Return the [x, y] coordinate for the center point of the cell that contains the specified text.  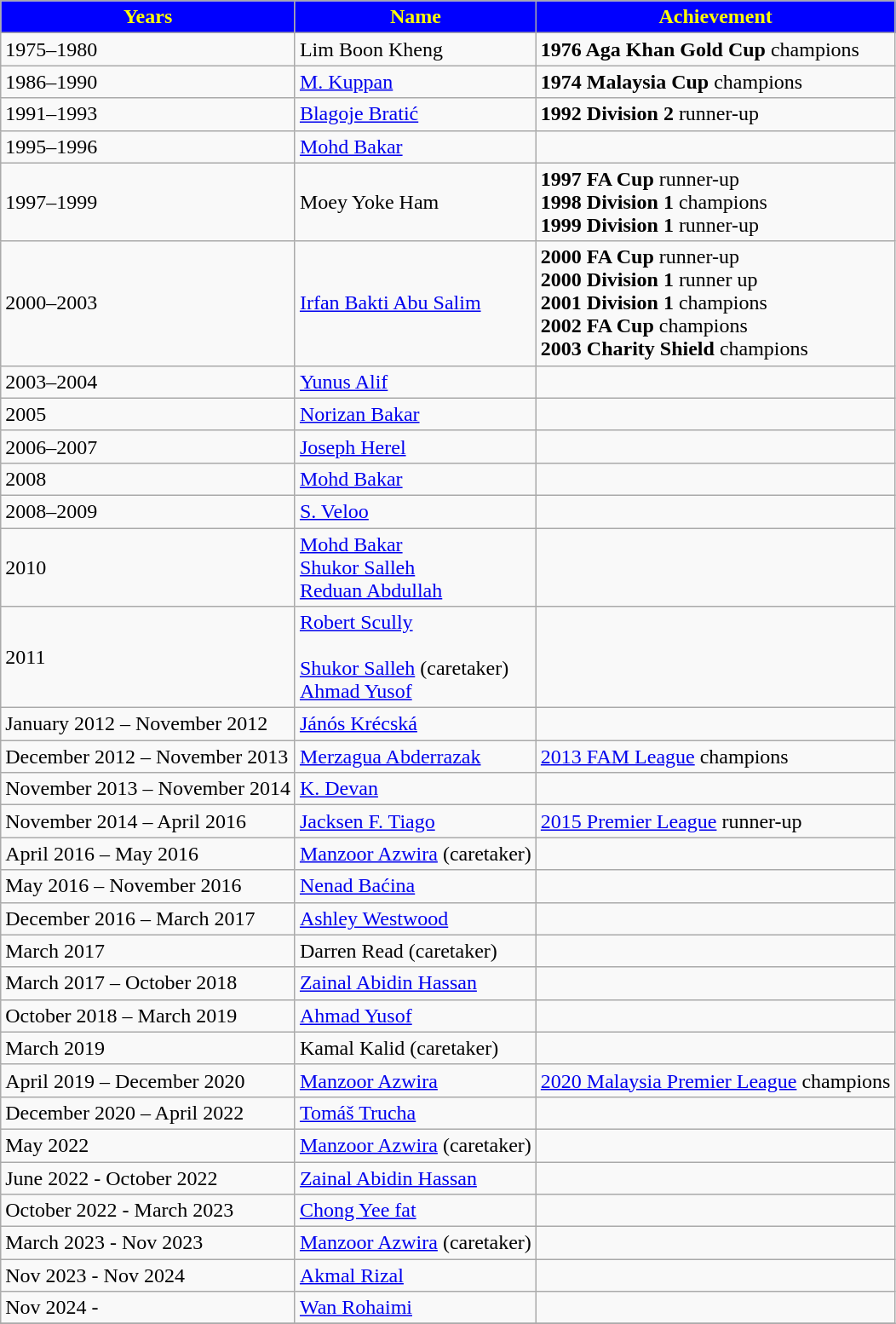
2005 [148, 414]
1986–1990 [148, 82]
2000–2003 [148, 303]
1975–1980 [148, 49]
Joseph Herel [416, 446]
Ashley Westwood [416, 918]
Robert Scully Shukor Salleh (caretaker) Ahmad Yusof [416, 658]
May 2022 [148, 1145]
1992 Division 2 runner-up [715, 114]
March 2019 [148, 1048]
Jánós Krécská [416, 724]
1997 FA Cup runner-up 1998 Division 1 champions 1999 Division 1 runner-up [715, 202]
1976 Aga Khan Gold Cup champions [715, 49]
Blagoje Bratić [416, 114]
Darren Read (caretaker) [416, 951]
December 2016 – March 2017 [148, 918]
Nov 2023 - Nov 2024 [148, 1275]
April 2016 – May 2016 [148, 854]
1974 Malaysia Cup champions [715, 82]
Nenad Baćina [416, 886]
Ahmad Yusof [416, 1016]
May 2016 – November 2016 [148, 886]
Mohd Bakar Shukor Salleh Reduan Abdullah [416, 567]
December 2020 – April 2022 [148, 1113]
Wan Rohaimi [416, 1308]
K. Devan [416, 789]
November 2014 – April 2016 [148, 821]
December 2012 – November 2013 [148, 757]
2008–2009 [148, 511]
2003–2004 [148, 382]
2020 Malaysia Premier League champions [715, 1080]
March 2017 – October 2018 [148, 983]
March 2023 - Nov 2023 [148, 1243]
2010 [148, 567]
Tomáš Trucha [416, 1113]
Moey Yoke Ham [416, 202]
November 2013 – November 2014 [148, 789]
2000 FA Cup runner-up 2000 Division 1 runner up 2001 Division 1 champions 2002 FA Cup champions 2003 Charity Shield champions [715, 303]
1997–1999 [148, 202]
March 2017 [148, 951]
M. Kuppan [416, 82]
Achievement [715, 17]
June 2022 - October 2022 [148, 1178]
1995–1996 [148, 147]
Norizan Bakar [416, 414]
October 2018 – March 2019 [148, 1016]
2015 Premier League runner-up [715, 821]
2011 [148, 658]
April 2019 – December 2020 [148, 1080]
Kamal Kalid (caretaker) [416, 1048]
Jacksen F. Tiago [416, 821]
Nov 2024 - [148, 1308]
October 2022 - March 2023 [148, 1211]
1991–1993 [148, 114]
Irfan Bakti Abu Salim [416, 303]
Name [416, 17]
Lim Boon Kheng [416, 49]
2008 [148, 479]
Chong Yee fat [416, 1211]
S. Veloo [416, 511]
Akmal Rizal [416, 1275]
2006–2007 [148, 446]
Yunus Alif [416, 382]
Years [148, 17]
Merzagua Abderrazak [416, 757]
2013 FAM League champions [715, 757]
Manzoor Azwira [416, 1080]
January 2012 – November 2012 [148, 724]
